From the cell containing the given text, extract its center point as (x, y) coordinate. 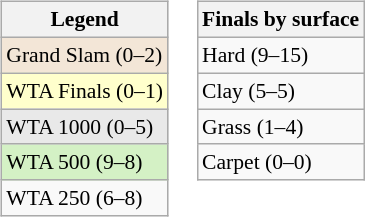
WTA Finals (0–1) (84, 91)
Clay (5–5) (280, 91)
Grand Slam (0–2) (84, 55)
Legend (84, 20)
Grass (1–4) (280, 127)
WTA 250 (6–8) (84, 198)
Hard (9–15) (280, 55)
Carpet (0–0) (280, 162)
WTA 1000 (0–5) (84, 127)
WTA 500 (9–8) (84, 162)
Finals by surface (280, 20)
